Pinpoint the cell where the given text exists, returning its [x, y] midpoint coordinate. 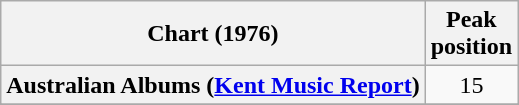
15 [471, 85]
Australian Albums (Kent Music Report) [213, 85]
Peakposition [471, 34]
Chart (1976) [213, 34]
